From the cell containing the given text, extract its center point as [X, Y] coordinate. 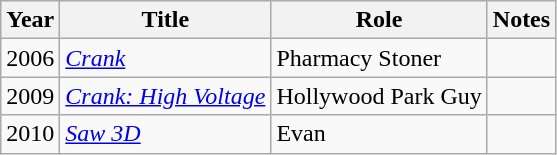
Title [166, 20]
2009 [30, 96]
Notes [521, 20]
Pharmacy Stoner [379, 58]
Role [379, 20]
Crank [166, 58]
Hollywood Park Guy [379, 96]
2006 [30, 58]
Year [30, 20]
Saw 3D [166, 134]
Crank: High Voltage [166, 96]
Evan [379, 134]
2010 [30, 134]
